Provide the [x, y] coordinate of the cell's center where the given text is located.  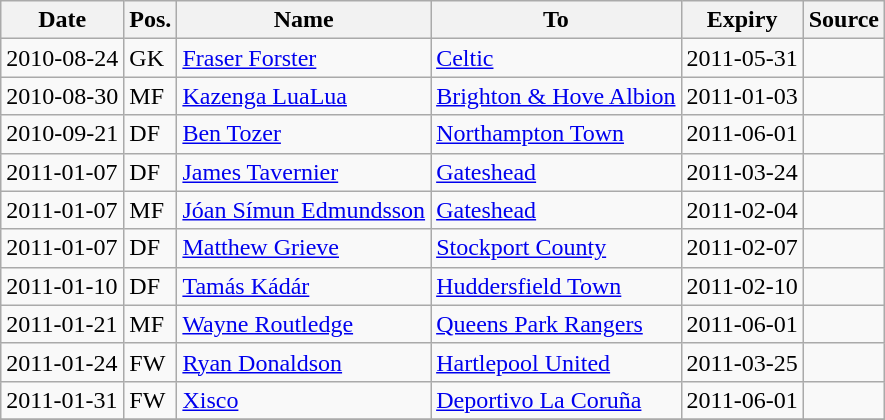
Name [304, 20]
Deportivo La Coruña [556, 400]
Matthew Grieve [304, 248]
Ryan Donaldson [304, 362]
Date [62, 20]
Fraser Forster [304, 58]
Ben Tozer [304, 134]
2011-01-10 [62, 286]
2011-03-25 [742, 362]
2011-02-04 [742, 210]
2010-08-30 [62, 96]
Source [844, 20]
2011-02-07 [742, 248]
2010-08-24 [62, 58]
Expiry [742, 20]
Hartlepool United [556, 362]
2011-05-31 [742, 58]
2011-01-03 [742, 96]
Tamás Kádár [304, 286]
Kazenga LuaLua [304, 96]
2011-01-21 [62, 324]
GK [150, 58]
Huddersfield Town [556, 286]
Stockport County [556, 248]
Northampton Town [556, 134]
Pos. [150, 20]
2011-01-24 [62, 362]
2011-02-10 [742, 286]
2011-03-24 [742, 172]
James Tavernier [304, 172]
Jóan Símun Edmundsson [304, 210]
Queens Park Rangers [556, 324]
Wayne Routledge [304, 324]
2011-01-31 [62, 400]
Xisco [304, 400]
Celtic [556, 58]
To [556, 20]
Brighton & Hove Albion [556, 96]
2010-09-21 [62, 134]
